Return [x, y] of the center of cell containing provided text 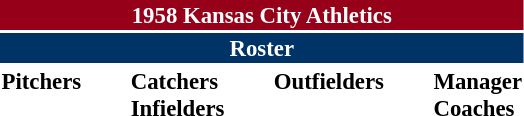
1958 Kansas City Athletics [262, 15]
Roster [262, 48]
